Identify which cell holds the provided text, then report its (X, Y) central coordinate. 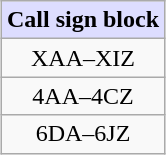
6DA–6JZ (82, 134)
XAA–XIZ (82, 58)
4AA–4CZ (82, 96)
Call sign block (82, 20)
